From the cell containing the given text, extract its center point as [X, Y] coordinate. 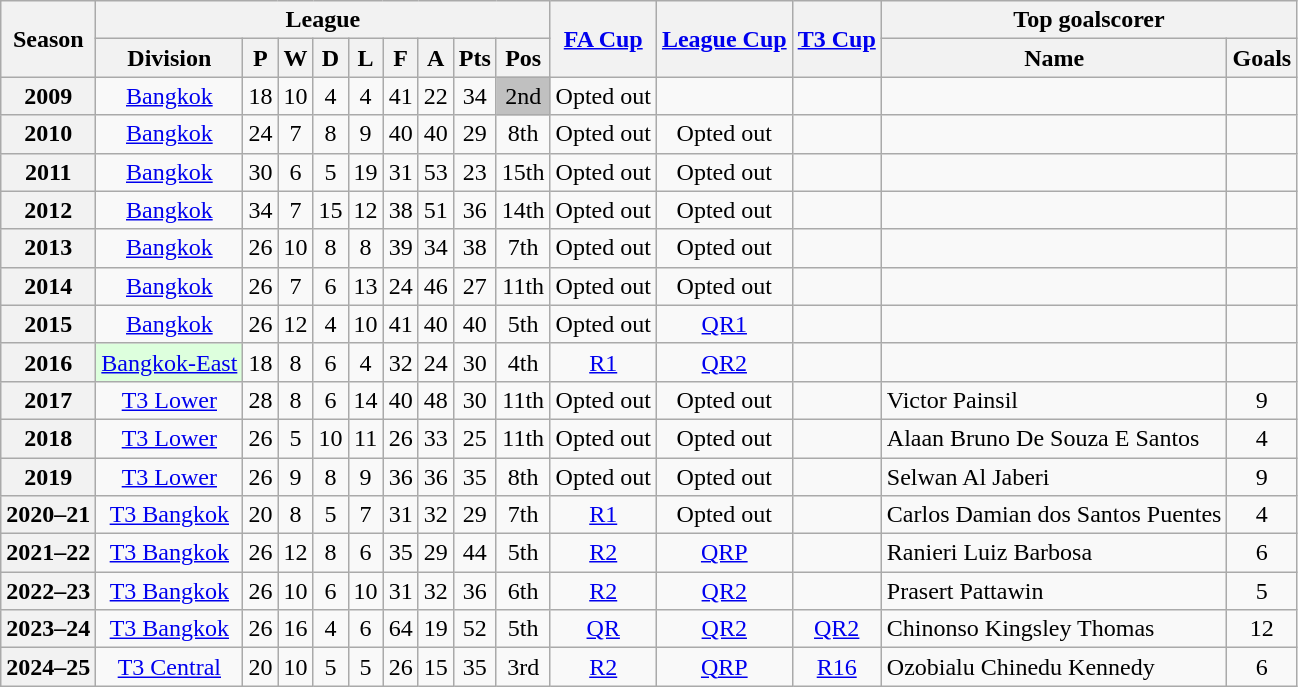
Goals [1262, 58]
Ranieri Luiz Barbosa [1054, 553]
Top goalscorer [1088, 20]
6th [523, 591]
28 [260, 400]
2012 [48, 210]
A [436, 58]
Division [170, 58]
48 [436, 400]
13 [366, 286]
R16 [836, 667]
Chinonso Kingsley Thomas [1054, 629]
44 [474, 553]
4th [523, 362]
Bangkok-East [170, 362]
39 [400, 248]
2021–22 [48, 553]
33 [436, 438]
QR1 [724, 324]
46 [436, 286]
Season [48, 39]
2024–25 [48, 667]
L [366, 58]
53 [436, 172]
2nd [523, 96]
2016 [48, 362]
QR [603, 629]
W [296, 58]
2022–23 [48, 591]
27 [474, 286]
T3 Cup [836, 39]
11 [366, 438]
2023–24 [48, 629]
F [400, 58]
22 [436, 96]
Pts [474, 58]
2020–21 [48, 515]
64 [400, 629]
2015 [48, 324]
Selwan Al Jaberi [1054, 477]
League Cup [724, 39]
League [323, 20]
Name [1054, 58]
Alaan Bruno De Souza E Santos [1054, 438]
T3 Central [170, 667]
FA Cup [603, 39]
15th [523, 172]
D [330, 58]
16 [296, 629]
Carlos Damian dos Santos Puentes [1054, 515]
2017 [48, 400]
2013 [48, 248]
14th [523, 210]
Prasert Pattawin [1054, 591]
25 [474, 438]
51 [436, 210]
3rd [523, 667]
Victor Painsil [1054, 400]
2010 [48, 134]
52 [474, 629]
14 [366, 400]
2009 [48, 96]
2019 [48, 477]
23 [474, 172]
2011 [48, 172]
2014 [48, 286]
P [260, 58]
Ozobialu Chinedu Kennedy [1054, 667]
2018 [48, 438]
Pos [523, 58]
